For the text-containing cell, return its midpoint in [x, y] coordinate format. 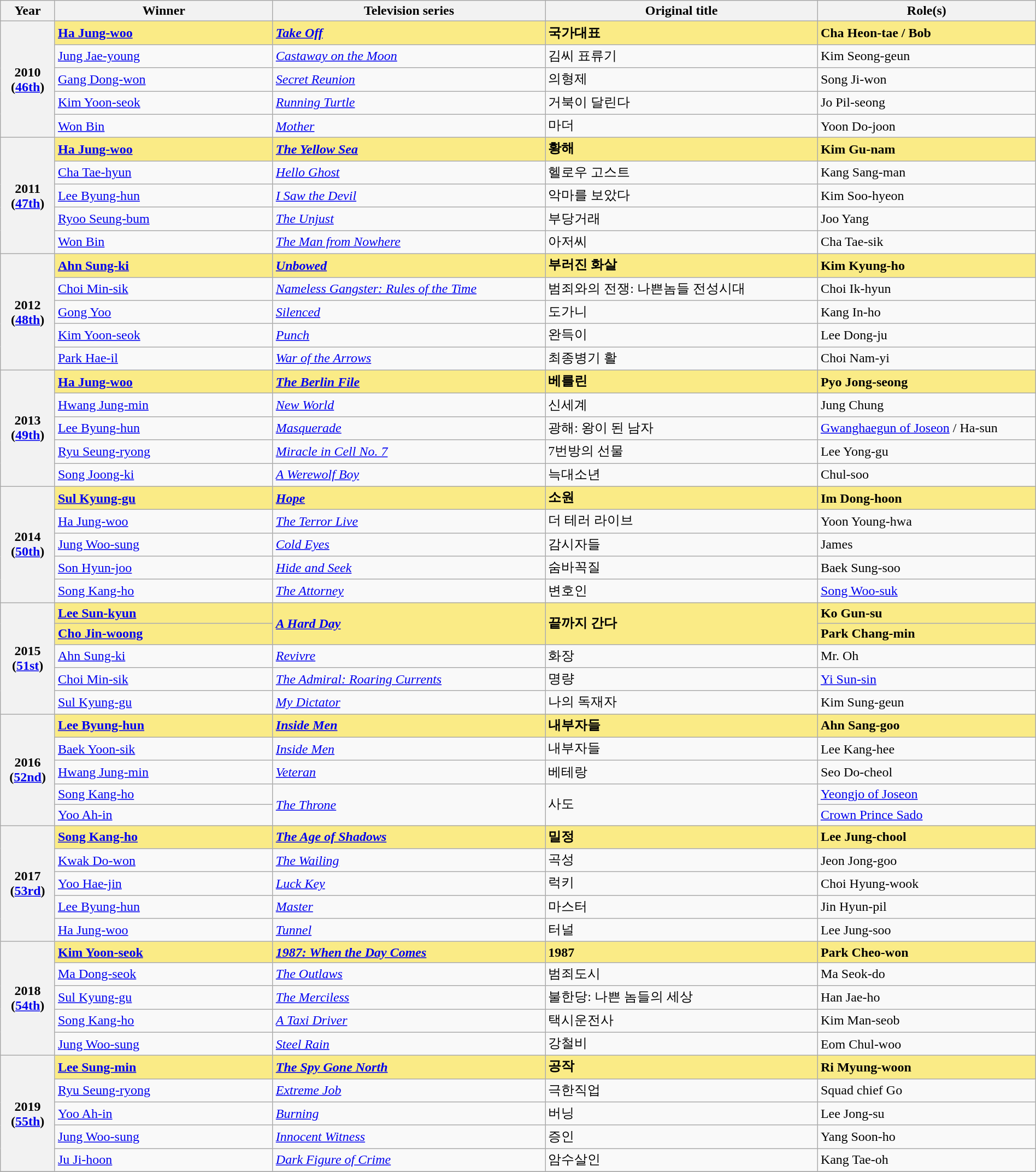
Gwanghaegun of Joseon / Ha-sun [927, 428]
Song Joong-ki [164, 475]
A Werewolf Boy [409, 475]
최종병기 활 [682, 358]
Cold Eyes [409, 544]
Hello Ghost [409, 173]
Extreme Job [409, 1091]
2015(51st) [28, 658]
끝까지 간다 [682, 623]
아저씨 [682, 243]
Yoo Hae-jin [164, 884]
Castaway on the Moon [409, 56]
버닝 [682, 1114]
Ma Dong-seok [164, 974]
터널 [682, 930]
2013(49th) [28, 428]
Miracle in Cell No. 7 [409, 451]
2011(47th) [28, 196]
숨바꼭질 [682, 568]
악마를 보았다 [682, 196]
Nameless Gangster: Rules of the Time [409, 288]
Kim Sung-geun [927, 703]
Winner [164, 11]
암수살인 [682, 1161]
강철비 [682, 1044]
Ko Gun-su [927, 613]
Lee Jung-chool [927, 837]
Park Cheo-won [927, 952]
Seo Do-cheol [927, 773]
The Age of Shadows [409, 837]
Television series [409, 11]
The Spy Gone North [409, 1068]
2010(46th) [28, 80]
Lee Kang-hee [927, 749]
Luck Key [409, 884]
사도 [682, 804]
Take Off [409, 33]
Yi Sun-sin [927, 680]
택시운전사 [682, 1021]
The Man from Nowhere [409, 243]
Pyo Jong-seong [927, 381]
Yang Soon-ho [927, 1136]
늑대소년 [682, 475]
Choi Ik-hyun [927, 288]
2012(48th) [28, 311]
Song Ji-won [927, 80]
New World [409, 405]
의형제 [682, 80]
Ju Ji-hoon [164, 1161]
Jeon Jong-goo [927, 860]
The Admiral: Roaring Currents [409, 680]
Park Hae-il [164, 358]
Choi Nam-yi [927, 358]
신세계 [682, 405]
Jo Pil-seong [927, 103]
Song Woo-suk [927, 591]
증인 [682, 1136]
A Hard Day [409, 623]
1987 [682, 952]
Innocent Witness [409, 1136]
Jung Jae-young [164, 56]
감시자들 [682, 544]
Hope [409, 498]
황해 [682, 150]
Baek Yoon-sik [164, 749]
Choi Hyung-wook [927, 884]
James [927, 544]
Baek Sung-soo [927, 568]
2018(54th) [28, 998]
Original title [682, 11]
War of the Arrows [409, 358]
Chul-soo [927, 475]
더 테러 라이브 [682, 521]
My Dictator [409, 703]
김씨 표류기 [682, 56]
Kang Sang-man [927, 173]
Jung Chung [927, 405]
Unbowed [409, 266]
Cha Tae-sik [927, 243]
나의 독재자 [682, 703]
Masquerade [409, 428]
Burning [409, 1114]
Joo Yang [927, 219]
Secret Reunion [409, 80]
Son Hyun-joo [164, 568]
명량 [682, 680]
완득이 [682, 335]
Steel Rain [409, 1044]
Lee Yong-gu [927, 451]
Mother [409, 126]
Yeongjo of Joseon [927, 794]
2019(55th) [28, 1114]
국가대표 [682, 33]
7번방의 선물 [682, 451]
범죄와의 전쟁: 나쁜놈들 전성시대 [682, 288]
A Taxi Driver [409, 1021]
베를린 [682, 381]
The Yellow Sea [409, 150]
The Wailing [409, 860]
마더 [682, 126]
Revivre [409, 656]
마스터 [682, 907]
Gong Yoo [164, 313]
Kim Man-seob [927, 1021]
도가니 [682, 313]
광해: 왕이 된 남자 [682, 428]
The Attorney [409, 591]
Kwak Do-won [164, 860]
불한당: 나쁜 놈들의 세상 [682, 998]
2017(53rd) [28, 883]
Ma Seok-do [927, 974]
The Terror Live [409, 521]
공작 [682, 1068]
Lee Dong-ju [927, 335]
1987: When the Day Comes [409, 952]
베테랑 [682, 773]
Dark Figure of Crime [409, 1161]
The Throne [409, 804]
곡성 [682, 860]
Kang In-ho [927, 313]
Running Turtle [409, 103]
Lee Sung-min [164, 1068]
Jin Hyun-pil [927, 907]
Kim Kyung-ho [927, 266]
Gang Dong-won [164, 80]
Mr. Oh [927, 656]
Ahn Sang-goo [927, 726]
거북이 달린다 [682, 103]
헬로우 고스트 [682, 173]
Ryoo Seung-bum [164, 219]
Kang Tae-oh [927, 1161]
Crown Prince Sado [927, 815]
Han Jae-ho [927, 998]
Hide and Seek [409, 568]
화장 [682, 656]
Tunnel [409, 930]
부러진 화살 [682, 266]
Im Dong-hoon [927, 498]
2014(50th) [28, 544]
Lee Jong-su [927, 1114]
Eom Chul-woo [927, 1044]
범죄도시 [682, 974]
Master [409, 907]
극한직업 [682, 1091]
The Berlin File [409, 381]
소원 [682, 498]
2016(52nd) [28, 770]
밀정 [682, 837]
Lee Sun-kyun [164, 613]
Role(s) [927, 11]
Year [28, 11]
The Outlaws [409, 974]
Silenced [409, 313]
The Merciless [409, 998]
Lee Jung-soo [927, 930]
럭키 [682, 884]
Veteran [409, 773]
Yoon Do-joon [927, 126]
Kim Seong-geun [927, 56]
부당거래 [682, 219]
Punch [409, 335]
The Unjust [409, 219]
변호인 [682, 591]
Squad chief Go [927, 1091]
Ri Myung-woon [927, 1068]
Cha Tae-hyun [164, 173]
Kim Gu-nam [927, 150]
Kim Soo-hyeon [927, 196]
Yoon Young-hwa [927, 521]
Park Chang-min [927, 634]
Cha Heon-tae / Bob [927, 33]
I Saw the Devil [409, 196]
Cho Jin-woong [164, 634]
